Find where the given text appears and provide that cell's center as [X, Y] coordinate. 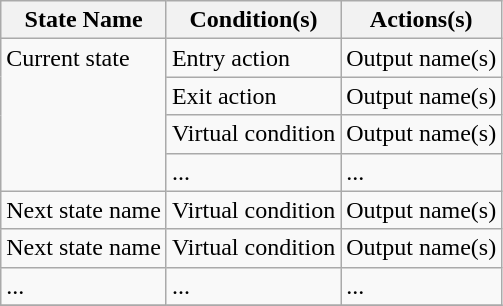
Current state [84, 115]
Actions(s) [422, 20]
Condition(s) [253, 20]
State Name [84, 20]
Entry action [253, 58]
Exit action [253, 96]
